Identify which cell holds the provided text, then report its [x, y] central coordinate. 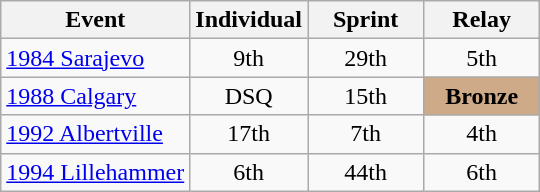
44th [366, 172]
DSQ [249, 96]
Individual [249, 20]
1984 Sarajevo [96, 58]
5th [482, 58]
15th [366, 96]
Event [96, 20]
1992 Albertville [96, 134]
Bronze [482, 96]
Sprint [366, 20]
17th [249, 134]
1988 Calgary [96, 96]
4th [482, 134]
9th [249, 58]
29th [366, 58]
7th [366, 134]
1994 Lillehammer [96, 172]
Relay [482, 20]
